Return [x, y] of the center of cell containing provided text 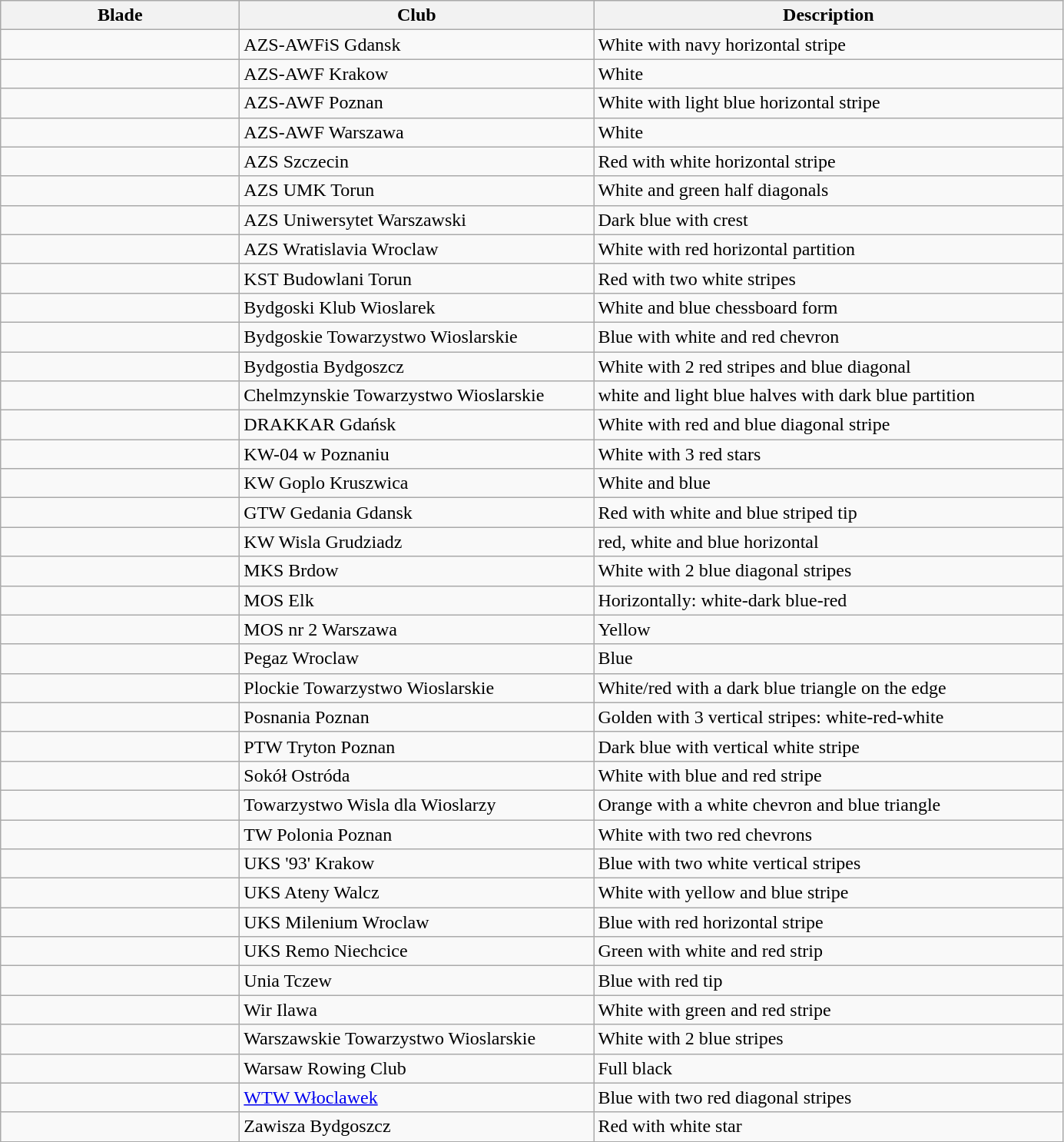
Green with white and red strip [828, 951]
white and light blue halves with dark blue partition [828, 396]
White with light blue horizontal stripe [828, 103]
UKS Milenium Wroclaw [416, 922]
Towarzystwo Wisla dla Wioslarzy [416, 805]
Unia Tczew [416, 981]
KW Wisla Grudziadz [416, 542]
Warszawskie Towarzystwo Wioslarskie [416, 1039]
Plockie Towarzystwo Wioslarskie [416, 688]
Club [416, 15]
Yellow [828, 629]
White with 2 blue diagonal stripes [828, 571]
GTW Gedania Gdansk [416, 513]
White and green half diagonals [828, 191]
MOS nr 2 Warszawa [416, 629]
AZS Szczecin [416, 161]
Blue with two red diagonal stripes [828, 1097]
AZS-AWF Poznan [416, 103]
UKS Ateny Walcz [416, 893]
Horizontally: white-dark blue-red [828, 600]
AZS-AWFiS Gdansk [416, 45]
MOS Elk [416, 600]
Pegaz Wroclaw [416, 659]
Blade [120, 15]
AZS Wratislavia Wroclaw [416, 249]
Blue with red tip [828, 981]
Bydgoski Klub Wioslarek [416, 307]
Red with white and blue striped tip [828, 513]
Blue with white and red chevron [828, 337]
Orange with a white chevron and blue triangle [828, 805]
Zawisza Bydgoszcz [416, 1127]
White and blue [828, 483]
WTW Włoclawek [416, 1097]
Blue with two white vertical stripes [828, 864]
Wir Ilawa [416, 1010]
Bydgostia Bydgoszcz [416, 367]
Red with white horizontal stripe [828, 161]
White with 2 red stripes and blue diagonal [828, 367]
KW Goplo Kruszwica [416, 483]
White with blue and red stripe [828, 775]
AZS UMK Torun [416, 191]
Blue with red horizontal stripe [828, 922]
UKS '93' Krakow [416, 864]
White with 3 red stars [828, 454]
Blue [828, 659]
MKS Brdow [416, 571]
Red with white star [828, 1127]
White with navy horizontal stripe [828, 45]
Chelmzynskie Towarzystwo Wioslarskie [416, 396]
Golden with 3 vertical stripes: white-red-white [828, 717]
AZS-AWF Warszawa [416, 132]
White with yellow and blue stripe [828, 893]
Bydgoskie Towarzystwo Wioslarskie [416, 337]
White/red with a dark blue triangle on the edge [828, 688]
White with green and red stripe [828, 1010]
White with red and blue diagonal stripe [828, 425]
Warsaw Rowing Club [416, 1068]
KST Budowlani Torun [416, 278]
TW Polonia Poznan [416, 834]
KW-04 w Poznaniu [416, 454]
Sokół Ostróda [416, 775]
Red with two white stripes [828, 278]
AZS-AWF Krakow [416, 74]
White with red horizontal partition [828, 249]
UKS Remo Niechcice [416, 951]
Posnania Poznan [416, 717]
AZS Uniwersytet Warszawski [416, 220]
PTW Tryton Poznan [416, 746]
Dark blue with crest [828, 220]
DRAKKAR Gdańsk [416, 425]
White with 2 blue stripes [828, 1039]
Description [828, 15]
Full black [828, 1068]
red, white and blue horizontal [828, 542]
White and blue chessboard form [828, 307]
Dark blue with vertical white stripe [828, 746]
White with two red chevrons [828, 834]
